Provide the (X, Y) coordinate of the cell's center where the given text is located.  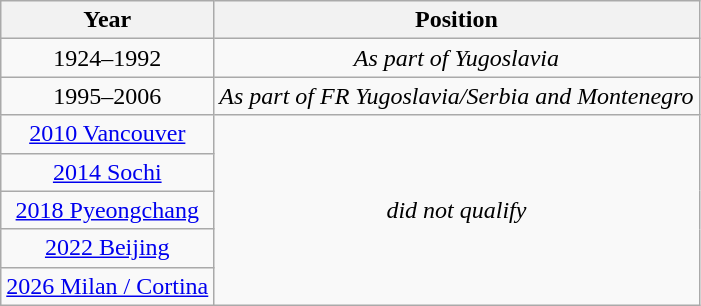
2010 Vancouver (108, 134)
1924–1992 (108, 58)
2014 Sochi (108, 172)
2026 Milan / Cortina (108, 286)
did not qualify (456, 210)
1995–2006 (108, 96)
Year (108, 20)
2022 Beijing (108, 248)
As part of Yugoslavia (456, 58)
Position (456, 20)
2018 Pyeongchang (108, 210)
As part of FR Yugoslavia/Serbia and Montenegro (456, 96)
